Identify which cell holds the provided text, then report its [X, Y] central coordinate. 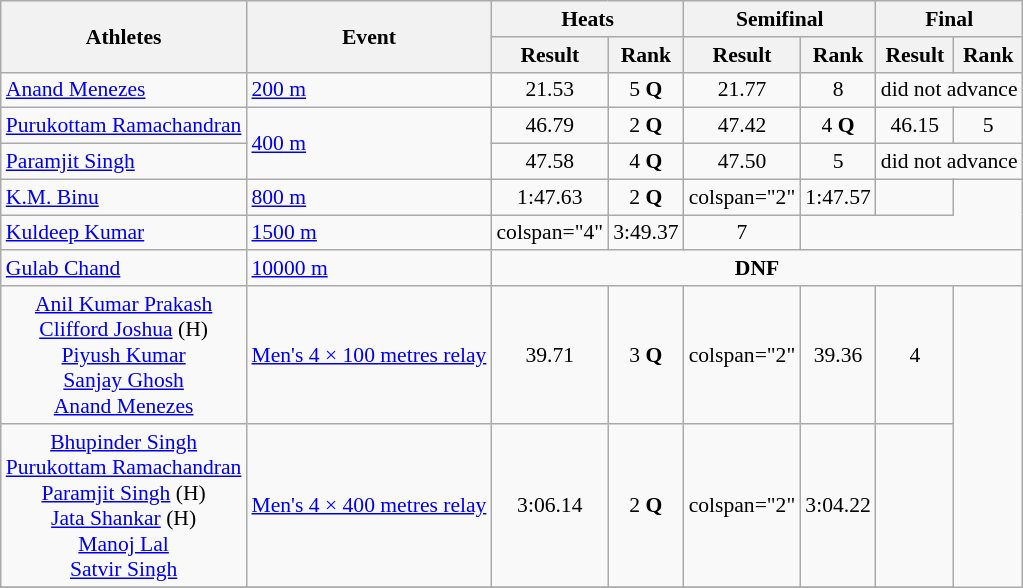
800 m [368, 197]
200 m [368, 90]
Semifinal [780, 19]
Final [950, 19]
Kuldeep Kumar [124, 233]
47.50 [742, 162]
21.53 [550, 90]
DNF [756, 269]
Purukottam Ramachandran [124, 126]
Heats [587, 19]
47.58 [550, 162]
7 [742, 233]
4 [915, 355]
Men's 4 × 100 metres relay [368, 355]
39.71 [550, 355]
400 m [368, 144]
3:04.22 [838, 506]
Anand Menezes [124, 90]
39.36 [838, 355]
Anil Kumar Prakash Clifford Joshua (H) Piyush Kumar Sanjay Ghosh Anand Menezes [124, 355]
3:49.37 [646, 233]
47.42 [742, 126]
Gulab Chand [124, 269]
colspan="4" [550, 233]
1500 m [368, 233]
K.M. Binu [124, 197]
1:47.57 [838, 197]
Paramjit Singh [124, 162]
10000 m [368, 269]
Bhupinder Singh Purukottam Ramachandran Paramjit Singh (H) Jata Shankar (H) Manoj Lal Satvir Singh [124, 506]
46.79 [550, 126]
3:06.14 [550, 506]
Event [368, 36]
1:47.63 [550, 197]
5 Q [646, 90]
Men's 4 × 400 metres relay [368, 506]
21.77 [742, 90]
3 Q [646, 355]
8 [838, 90]
Athletes [124, 36]
46.15 [915, 126]
